Determine the [x, y] coordinate at the center of the cell enclosing the given text.  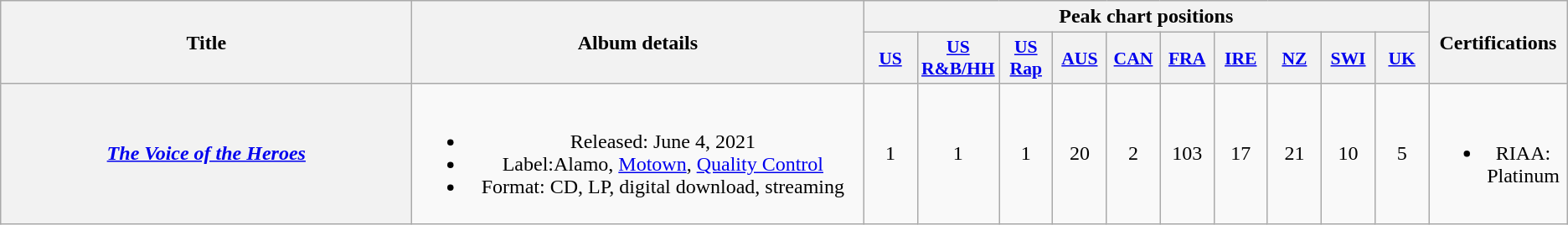
FRA [1187, 59]
NZ [1294, 59]
SWI [1348, 59]
USR&B/HH [958, 59]
The Voice of the Heroes [206, 154]
Certifications [1498, 42]
103 [1187, 154]
Released: June 4, 2021Label:Alamo, Motown, Quality ControlFormat: CD, LP, digital download, streaming [638, 154]
US [890, 59]
2 [1133, 154]
20 [1080, 154]
17 [1240, 154]
CAN [1133, 59]
USRap [1026, 59]
UK [1402, 59]
AUS [1080, 59]
RIAA: Platinum [1498, 154]
21 [1294, 154]
Peak chart positions [1146, 17]
5 [1402, 154]
IRE [1240, 59]
Album details [638, 42]
10 [1348, 154]
Title [206, 42]
